Detect which cell encompasses the target text, then output its [X, Y] center coordinate. 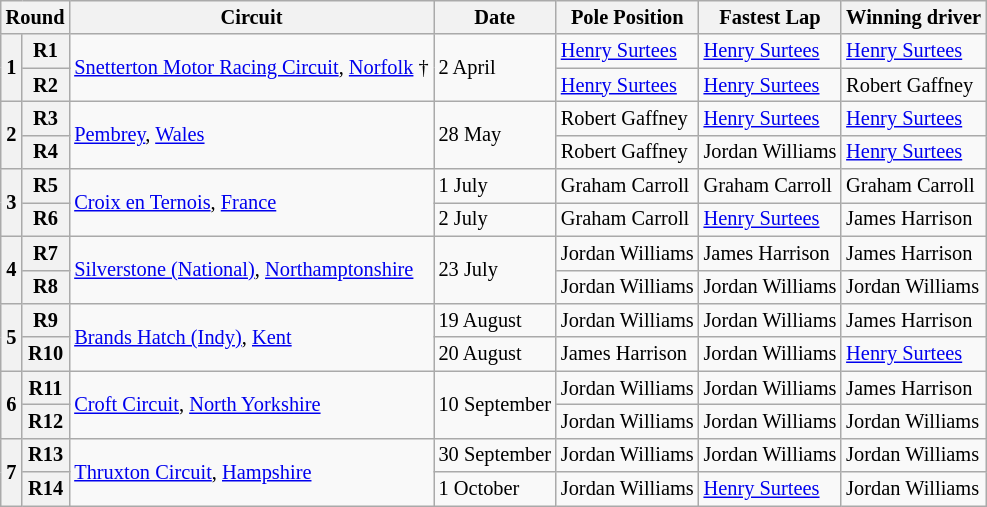
Croix en Ternois, France [251, 202]
Croft Circuit, North Yorkshire [251, 404]
1 July [495, 186]
R13 [46, 455]
4 [12, 270]
2 April [495, 68]
R4 [46, 152]
R9 [46, 320]
28 May [495, 134]
R8 [46, 287]
5 [12, 336]
Snetterton Motor Racing Circuit, Norfolk † [251, 68]
R5 [46, 186]
30 September [495, 455]
R7 [46, 253]
Thruxton Circuit, Hampshire [251, 472]
10 September [495, 404]
Round [36, 17]
Circuit [251, 17]
2 [12, 134]
R12 [46, 421]
1 [12, 68]
R6 [46, 219]
1 October [495, 489]
Pembrey, Wales [251, 134]
R10 [46, 354]
R1 [46, 51]
2 July [495, 219]
R3 [46, 118]
R2 [46, 85]
23 July [495, 270]
7 [12, 472]
Date [495, 17]
Brands Hatch (Indy), Kent [251, 336]
Winning driver [914, 17]
19 August [495, 320]
R14 [46, 489]
Pole Position [628, 17]
20 August [495, 354]
Fastest Lap [770, 17]
Silverstone (National), Northamptonshire [251, 270]
R11 [46, 388]
6 [12, 404]
3 [12, 202]
